Detect which cell encompasses the target text, then output its (x, y) center coordinate. 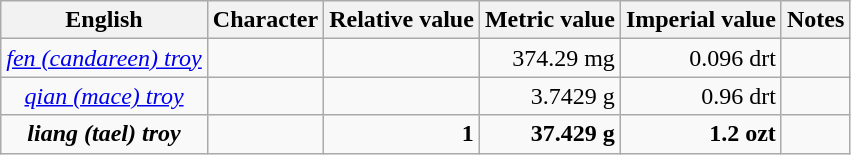
1.2 ozt (700, 134)
0.96 drt (700, 96)
37.429 g (550, 134)
fen (candareen) troy (104, 58)
3.7429 g (550, 96)
Metric value (550, 20)
0.096 drt (700, 58)
English (104, 20)
qian (mace) troy (104, 96)
Relative value (402, 20)
Imperial value (700, 20)
1 (402, 134)
Character (265, 20)
374.29 mg (550, 58)
Notes (815, 20)
liang (tael) troy (104, 134)
